For the text-containing cell, return its midpoint in (x, y) coordinate format. 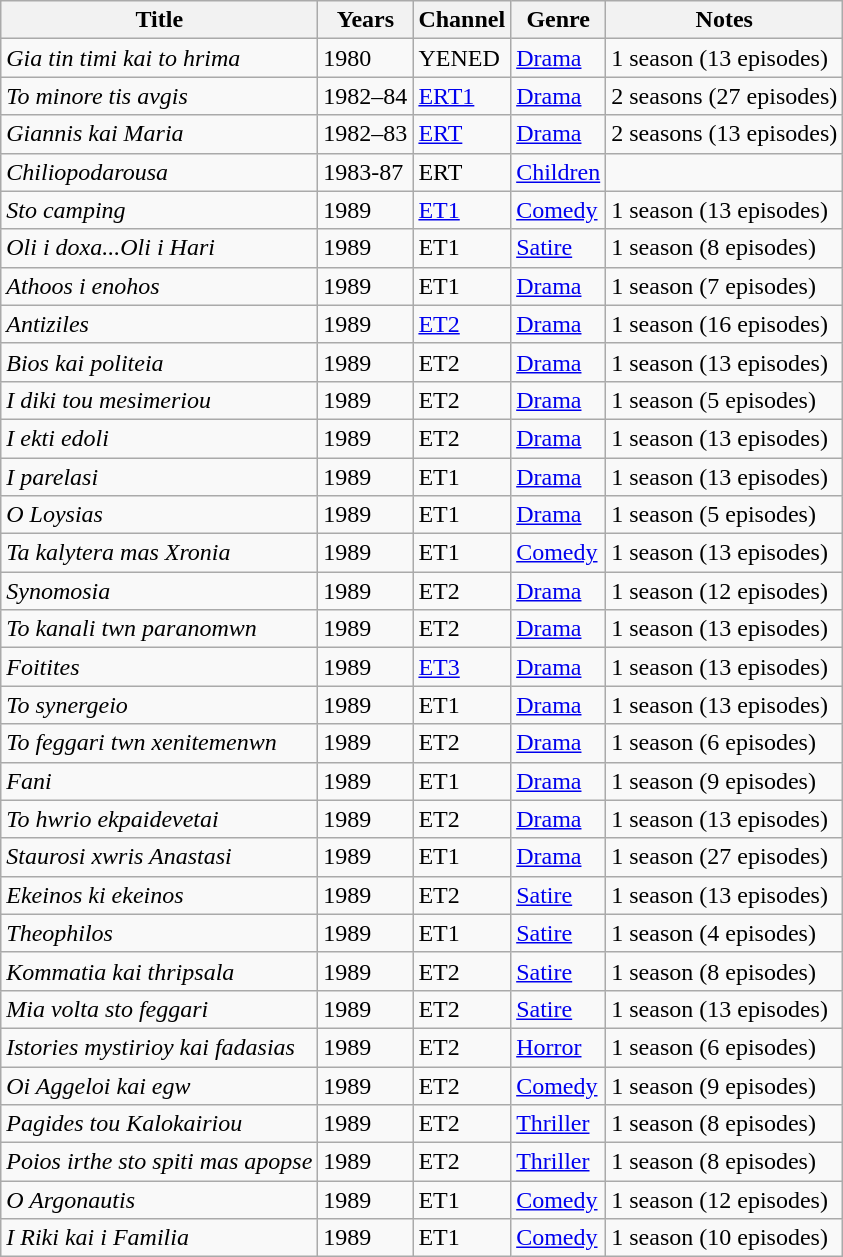
Notes (724, 20)
Gia tin timi kai to hrima (160, 58)
Kommatia kai thripsala (160, 971)
O Loysias (160, 515)
Title (160, 20)
Istories mystirioy kai fadasias (160, 1047)
1 season (27 episodes) (724, 857)
Years (366, 20)
Children (558, 172)
To kanali twn paranomwn (160, 629)
Ekeinos ki ekeinos (160, 895)
Bios kai politeia (160, 362)
1982–83 (366, 134)
2 seasons (13 episodes) (724, 134)
Horror (558, 1047)
I Riki kai i Familia (160, 1238)
ET3 (462, 667)
Foitites (160, 667)
Fani (160, 781)
Mia volta sto feggari (160, 1009)
Theophilos (160, 933)
YENED (462, 58)
Giannis kai Maria (160, 134)
O Argonautis (160, 1200)
1983-87 (366, 172)
To feggari twn xenitemenwn (160, 743)
Genre (558, 20)
Oli i doxa...Oli i Hari (160, 248)
1 season (10 episodes) (724, 1238)
1980 (366, 58)
Synomosia (160, 591)
Sto camping (160, 210)
Pagides tou Kalokairiou (160, 1124)
Staurosi xwris Anastasi (160, 857)
Ta kalytera mas Xronia (160, 553)
I parelasi (160, 477)
1982–84 (366, 96)
2 seasons (27 episodes) (724, 96)
Athoos i enohos (160, 286)
I ekti edoli (160, 438)
To synergeio (160, 705)
1 season (16 episodes) (724, 324)
Antiziles (160, 324)
I diki tou mesimeriou (160, 400)
Chiliopodarousa (160, 172)
Poios irthe sto spiti mas apopse (160, 1162)
1 season (4 episodes) (724, 933)
To hwrio ekpaidevetai (160, 819)
ERT1 (462, 96)
1 season (7 episodes) (724, 286)
Channel (462, 20)
To minore tis avgis (160, 96)
Oi Aggeloi kai egw (160, 1085)
